Return (X, Y) of the center of cell containing provided text 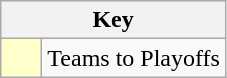
Teams to Playoffs (134, 58)
Key (114, 20)
